Pinpoint the cell where the given text exists, returning its (X, Y) midpoint coordinate. 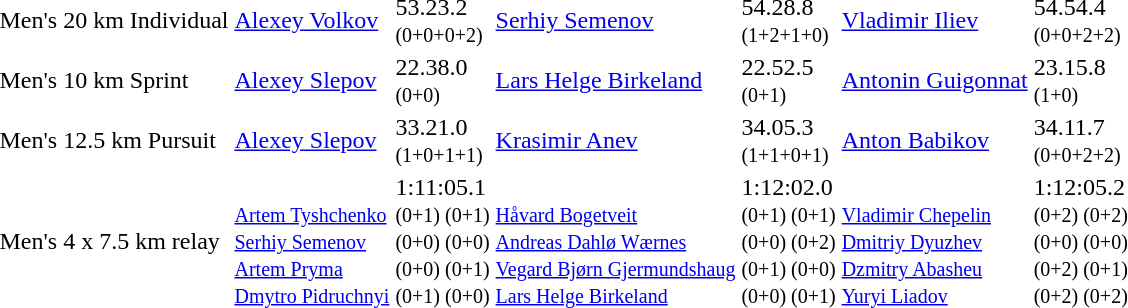
22.52.5(0+1) (788, 80)
34.05.3(1+1+0+1) (788, 140)
Anton Babikov (934, 140)
Krasimir Anev (616, 140)
Lars Helge Birkeland (616, 80)
22.38.0(0+0) (442, 80)
Antonin Guigonnat (934, 80)
33.21.0(1+0+1+1) (442, 140)
